Pinpoint the cell where the given text exists, returning its [x, y] midpoint coordinate. 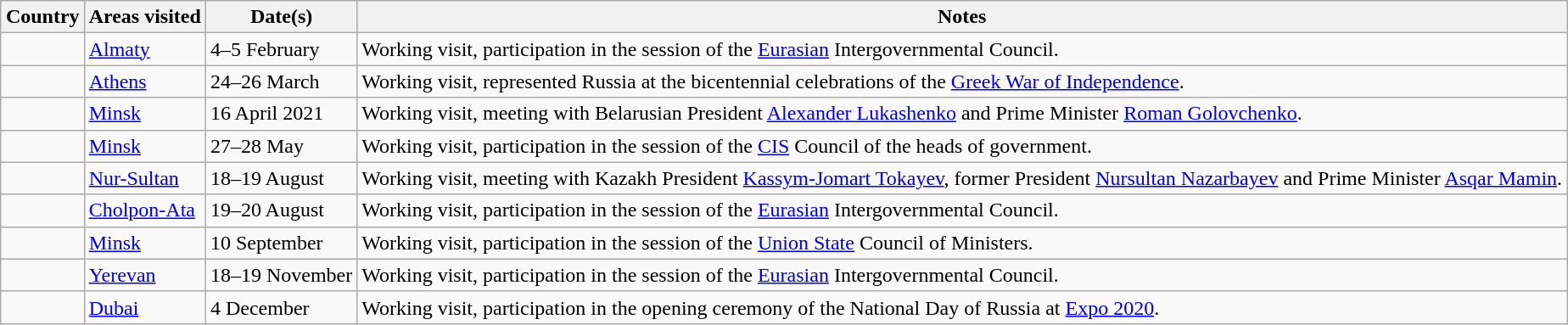
10 September [281, 243]
Yerevan [144, 275]
Areas visited [144, 17]
Working visit, meeting with Kazakh President Kassym-Jomart Tokayev, former President Nursultan Nazarbayev and Prime Minister Asqar Mamin. [962, 178]
Almaty [144, 49]
Date(s) [281, 17]
27–28 May [281, 146]
Notes [962, 17]
Working visit, meeting with Belarusian President Alexander Lukashenko and Prime Minister Roman Golovchenko. [962, 114]
19–20 August [281, 210]
Working visit, participation in the opening ceremony of the National Day of Russia at Expo 2020. [962, 307]
4 December [281, 307]
Working visit, participation in the session of the Union State Council of Ministers. [962, 243]
Athens [144, 81]
Nur-Sultan [144, 178]
Country [42, 17]
18–19 August [281, 178]
24–26 March [281, 81]
18–19 November [281, 275]
Working visit, participation in the session of the CIS Council of the heads of government. [962, 146]
Cholpon-Ata [144, 210]
Working visit, represented Russia at the bicentennial celebrations of the Greek War of Independence. [962, 81]
Dubai [144, 307]
16 April 2021 [281, 114]
4–5 February [281, 49]
